Output the [x, y] coordinate of the center of the cell containing the given text.  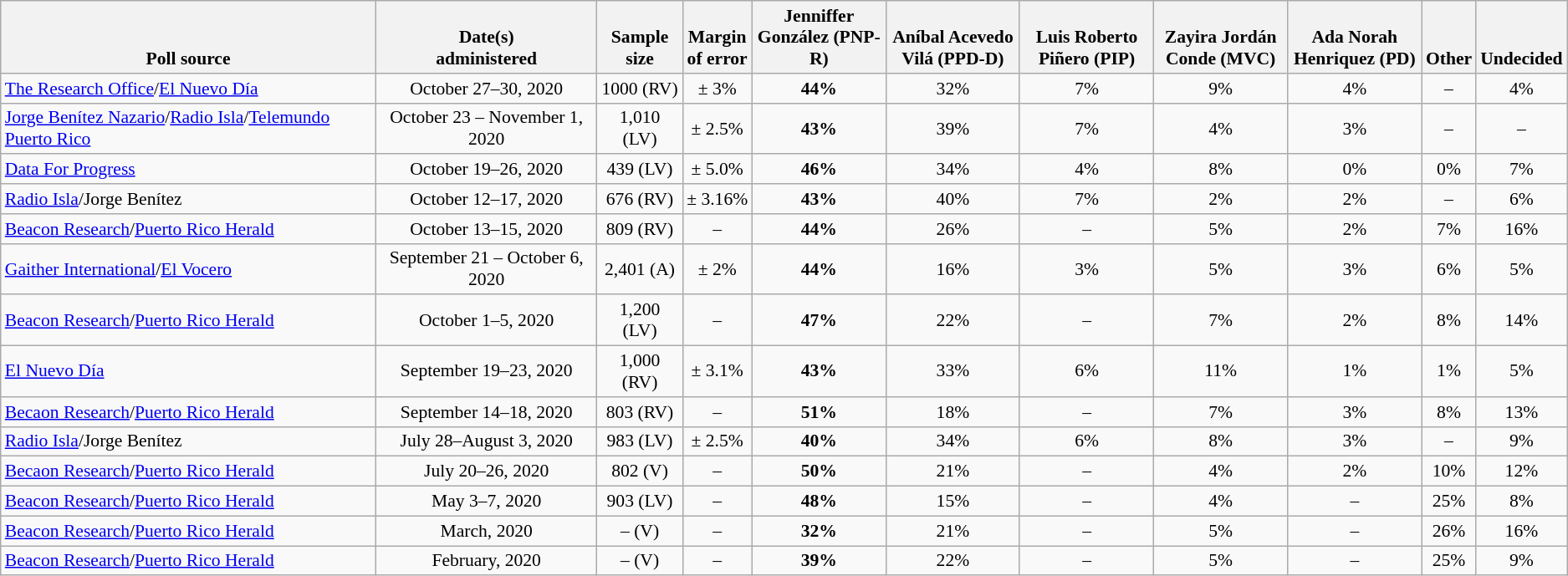
Poll source [189, 37]
1,010 (LV) [640, 129]
Samplesize [640, 37]
Aníbal Acevedo Vilá (PPD-D) [953, 37]
676 (RV) [640, 199]
1,000 (RV) [640, 371]
October 13–15, 2020 [487, 229]
Jenniffer González (PNP-R) [819, 37]
Data For Progress [189, 170]
October 1–5, 2020 [487, 321]
47% [819, 321]
13% [1522, 412]
51% [819, 412]
10% [1448, 472]
48% [819, 502]
Date(s)administered [487, 37]
802 (V) [640, 472]
May 3–7, 2020 [487, 502]
33% [953, 371]
1,200 (LV) [640, 321]
July 28–August 3, 2020 [487, 441]
± 3.16% [718, 199]
July 20–26, 2020 [487, 472]
September 14–18, 2020 [487, 412]
± 3% [718, 89]
Gaither International/El Vocero [189, 269]
903 (LV) [640, 502]
12% [1522, 472]
809 (RV) [640, 229]
September 21 – October 6, 2020 [487, 269]
983 (LV) [640, 441]
± 5.0% [718, 170]
October 19–26, 2020 [487, 170]
The Research Office/El Nuevo Día [189, 89]
October 27–30, 2020 [487, 89]
± 3.1% [718, 371]
February, 2020 [487, 561]
± 2% [718, 269]
Jorge Benítez Nazario/Radio Isla/Telemundo Puerto Rico [189, 129]
Zayira Jordán Conde (MVC) [1221, 37]
46% [819, 170]
2,401 (A) [640, 269]
18% [953, 412]
Ada Norah Henriquez (PD) [1355, 37]
1000 (RV) [640, 89]
11% [1221, 371]
October 12–17, 2020 [487, 199]
803 (RV) [640, 412]
El Nuevo Día [189, 371]
50% [819, 472]
Marginof error [718, 37]
439 (LV) [640, 170]
15% [953, 502]
Luis Roberto Piñero (PIP) [1086, 37]
Other [1448, 37]
March, 2020 [487, 531]
October 23 – November 1, 2020 [487, 129]
Undecided [1522, 37]
14% [1522, 321]
September 19–23, 2020 [487, 371]
